Capture the cell that displays the provided text and extract its [X, Y] central coordinate. 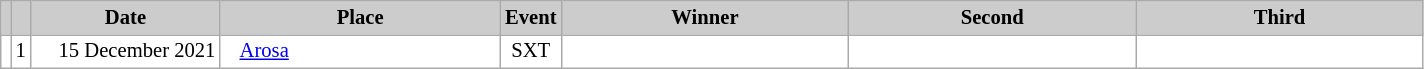
SXT [530, 51]
Third [1280, 17]
Event [530, 17]
Arosa [360, 51]
Second [992, 17]
1 [20, 51]
Winner [704, 17]
Place [360, 17]
Date [126, 17]
15 December 2021 [126, 51]
